Determine the (x, y) coordinate at the center of the cell enclosing the given text.  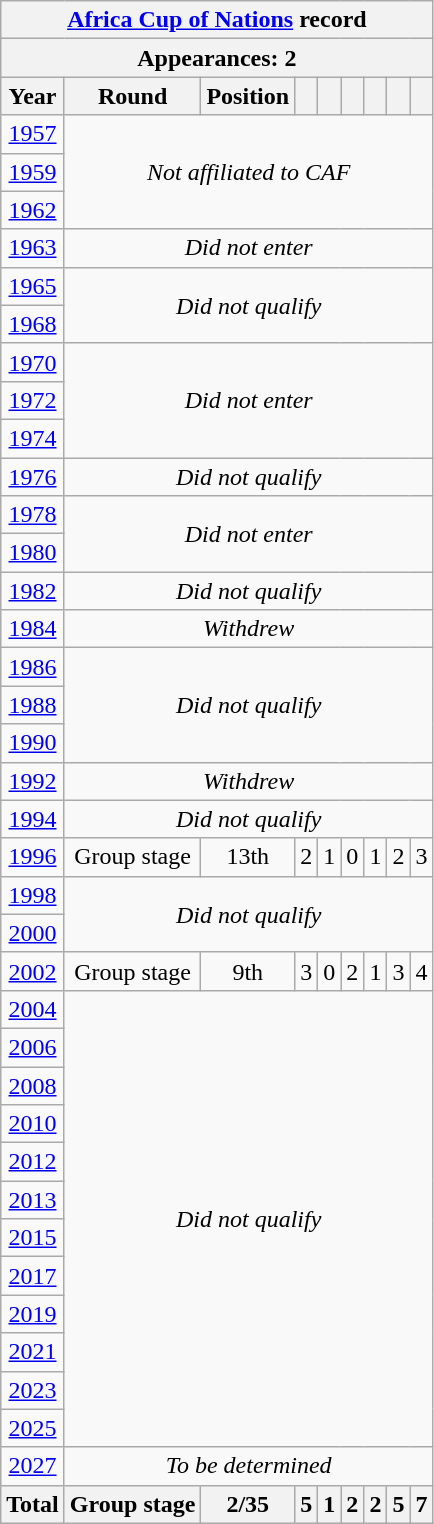
Position (248, 96)
1986 (33, 667)
1976 (33, 477)
Not affiliated to CAF (248, 172)
2000 (33, 933)
2017 (33, 1276)
1980 (33, 553)
Year (33, 96)
2023 (33, 1390)
Africa Cup of Nations record (217, 20)
2012 (33, 1162)
Round (132, 96)
2021 (33, 1352)
Total (33, 1504)
1962 (33, 210)
1968 (33, 324)
13th (248, 857)
2006 (33, 1047)
1974 (33, 438)
2/35 (248, 1504)
1959 (33, 172)
1982 (33, 591)
1998 (33, 895)
1972 (33, 400)
1963 (33, 248)
2027 (33, 1466)
To be determined (248, 1466)
2019 (33, 1314)
1990 (33, 743)
1996 (33, 857)
1994 (33, 819)
1984 (33, 629)
1992 (33, 781)
1978 (33, 515)
2025 (33, 1428)
2010 (33, 1124)
Appearances: 2 (217, 58)
1970 (33, 362)
2008 (33, 1085)
1957 (33, 134)
1965 (33, 286)
4 (422, 971)
2002 (33, 971)
9th (248, 971)
7 (422, 1504)
2004 (33, 1009)
2015 (33, 1238)
1988 (33, 705)
2013 (33, 1200)
